Search for the cell housing the specified text and yield its [X, Y] center coordinate. 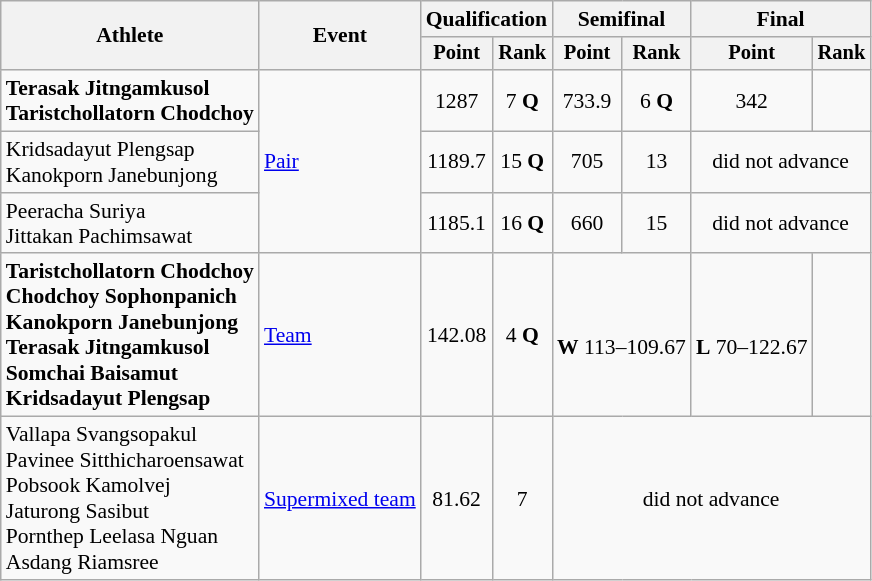
142.08 [457, 336]
81.62 [457, 498]
15 [656, 224]
1287 [457, 100]
Team [340, 336]
1189.7 [457, 162]
L 70–122.67 [752, 336]
13 [656, 162]
Qualification [486, 19]
1185.1 [457, 224]
15 Q [523, 162]
Taristchollatorn ChodchoyChodchoy SophonpanichKanokporn JanebunjongTerasak JitngamkusolSomchai BaisamutKridsadayut Plengsap [130, 336]
6 Q [656, 100]
342 [752, 100]
16 Q [523, 224]
Final [780, 19]
Supermixed team [340, 498]
660 [587, 224]
705 [587, 162]
Peeracha SuriyaJittakan Pachimsawat [130, 224]
7 Q [523, 100]
7 [523, 498]
733.9 [587, 100]
Semifinal [622, 19]
Pair [340, 162]
Athlete [130, 36]
Event [340, 36]
W 113–109.67 [622, 336]
Kridsadayut PlengsapKanokporn Janebunjong [130, 162]
4 Q [523, 336]
Vallapa SvangsopakulPavinee SitthicharoensawatPobsook KamolvejJaturong SasibutPornthep Leelasa NguanAsdang Riamsree [130, 498]
Terasak JitngamkusolTaristchollatorn Chodchoy [130, 100]
